Locate the cell with the specified text and output its [x, y] center coordinate. 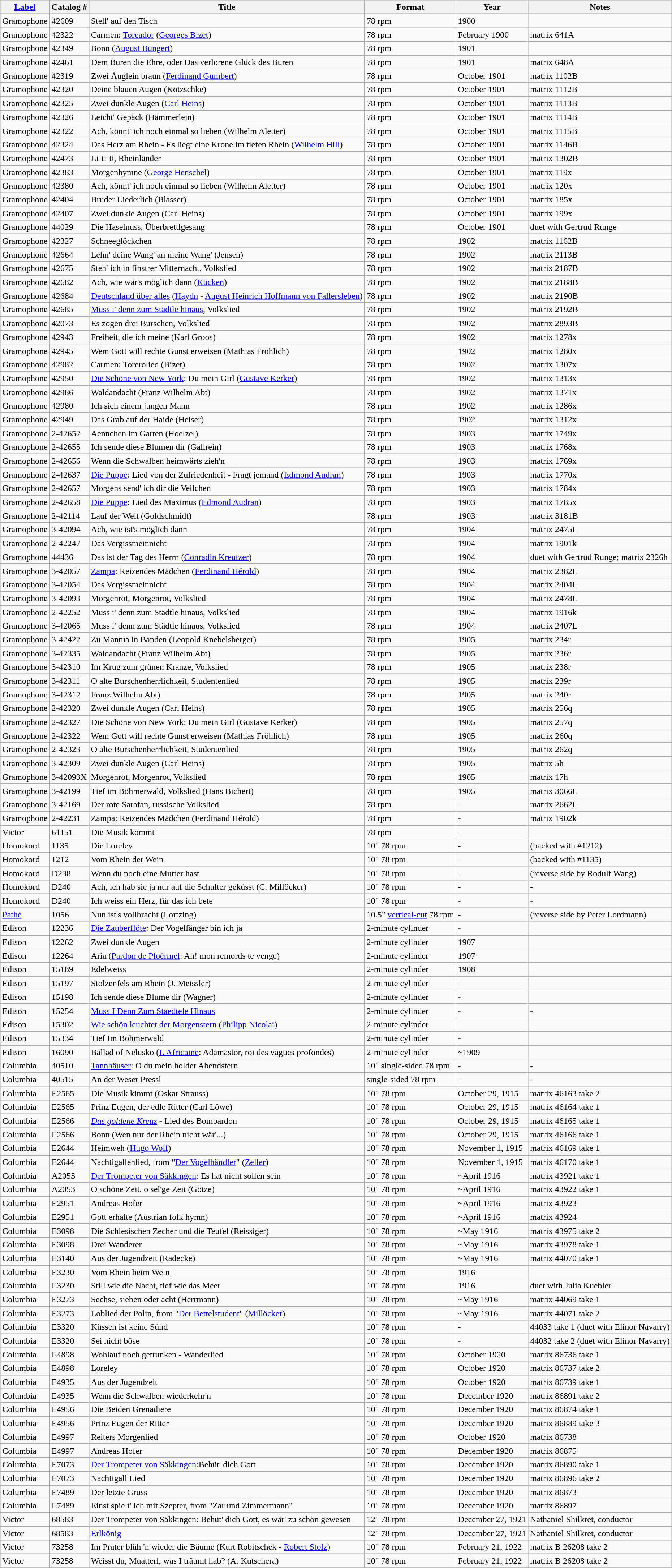
Im Krug zum grünen Kranze, Volkslied [227, 667]
Die Haselnuss, Überbrettlgesang [227, 227]
42324 [69, 144]
duet with Gertrud Runge [600, 227]
15302 [69, 1024]
1900 [492, 21]
3-42422 [69, 640]
Tannhäuser: O du mein holder Abendstern [227, 1066]
3-42054 [69, 584]
42380 [69, 186]
matrix 1113B [600, 103]
Das Grab auf der Haide (Heiser) [227, 420]
matrix 43923 [600, 1203]
3-42093X [69, 777]
matrix 2188B [600, 282]
Wenn die Schwalben wiederkehr'n [227, 1396]
Zwei Äuglein braun (Ferdinand Gumbert) [227, 76]
15334 [69, 1038]
40510 [69, 1066]
Ich sieh einem jungen Mann [227, 406]
2-42637 [69, 475]
matrix 86736 take 1 [600, 1355]
Zu Mantua in Banden (Leopold Knebelsberger) [227, 640]
matrix 86890 take 1 [600, 1464]
44033 take 1 (duet with Elinor Navarry) [600, 1327]
O schöne Zeit, o sel'ge Zeit (Götze) [227, 1189]
matrix 1768x [600, 447]
Drei Wanderer [227, 1244]
12264 [69, 956]
Das Herz am Rhein - Es liegt eine Krone im tiefen Rhein (Wilhelm Hill) [227, 144]
Leicht' Gepäck (Hämmerlein) [227, 117]
3-42094 [69, 530]
Der Trompeter von Säkkingen: Es hat nicht sollen sein [227, 1176]
matrix 46170 take 1 [600, 1162]
Nun ist's vollbracht (Lortzing) [227, 915]
An der Weser Pressl [227, 1080]
42383 [69, 172]
42682 [69, 282]
42461 [69, 62]
44436 [69, 557]
matrix 43978 take 1 [600, 1244]
matrix 86739 take 1 [600, 1382]
matrix 1302B [600, 158]
matrix 1785x [600, 502]
matrix 648A [600, 62]
Prinz Eugen der Ritter [227, 1423]
matrix 256q [600, 708]
matrix 238r [600, 667]
Küssen ist keine Sünd [227, 1327]
Ich sende diese Blume dir (Wagner) [227, 997]
matrix 2478L [600, 598]
matrix 43922 take 1 [600, 1189]
matrix 1916k [600, 612]
3-42093 [69, 598]
Sechse, sieben oder acht (Herrmann) [227, 1300]
42945 [69, 351]
matrix 1902k [600, 818]
Die Schlesischen Zecher und die Teufel (Reissiger) [227, 1231]
2-42655 [69, 447]
matrix 1749x [600, 433]
2-42657 [69, 488]
matrix 5h [600, 763]
Zwei dunkle Augen [227, 942]
matrix 1770x [600, 475]
3-42310 [69, 667]
Notes [600, 7]
Ballad of Nelusko (L'Africaine: Adamastor, roi des vagues profondes) [227, 1052]
matrix 44070 take 1 [600, 1258]
Aennchen im Garten (Hoelzel) [227, 433]
Label [25, 7]
Tief Im Böhmerwald [227, 1038]
10" single-sided 78 rpm [410, 1066]
Die Musik kimmt (Oskar Strauss) [227, 1093]
Nachtigall Lied [227, 1478]
matrix 86737 take 2 [600, 1368]
Lehn' deine Wang' an meine Wang' (Jensen) [227, 255]
matrix 2475L [600, 530]
2-42114 [69, 516]
D238 [69, 873]
1056 [69, 915]
Catalog # [69, 7]
2-42322 [69, 736]
15198 [69, 997]
matrix 3066L [600, 791]
Loreley [227, 1368]
~1909 [492, 1052]
matrix 1280x [600, 351]
matrix 1114B [600, 117]
matrix 234r [600, 640]
matrix 119x [600, 172]
matrix 46163 take 2 [600, 1093]
Aus der Jugendzeit [227, 1382]
Format [410, 7]
Wenn die Schwalben heimwärts zieh'n [227, 461]
42325 [69, 103]
matrix 2893B [600, 323]
matrix 46164 take 1 [600, 1107]
matrix 2662L [600, 804]
matrix 44069 take 1 [600, 1300]
1908 [492, 969]
matrix 46165 take 1 [600, 1121]
matrix 43924 [600, 1217]
Es zogen drei Burschen, Volkslied [227, 323]
2-42231 [69, 818]
12236 [69, 928]
2-42652 [69, 433]
(reverse side by Rodulf Wang) [600, 873]
matrix 86891 take 2 [600, 1396]
Carmen: Torerolied (Bizet) [227, 364]
duet with Julia Kuebler [600, 1286]
matrix 1112B [600, 90]
matrix 86896 take 2 [600, 1478]
matrix 2190B [600, 296]
Im Prater blüh 'n wieder die Bäume (Kurt Robitschek - Robert Stolz) [227, 1547]
Weisst du, Muatterl, was I träumt hab? (A. Kutschera) [227, 1561]
Heimweh (Hugo Wolf) [227, 1148]
matrix 1115B [600, 131]
Nachtigallenlied, from "Der Vogelhändler" (Zeller) [227, 1162]
matrix 641A [600, 35]
3-42065 [69, 626]
Die Beiden Grenadiere [227, 1409]
matrix 1307x [600, 364]
Das ist der Tag des Herrn (Conradin Kreutzer) [227, 557]
Das goldene Kreuz - Lied des Bombardon [227, 1121]
matrix 260q [600, 736]
42685 [69, 310]
matrix 2404L [600, 584]
42664 [69, 255]
Bonn (August Bungert) [227, 48]
Die Musik kommt [227, 832]
matrix 1146B [600, 144]
1212 [69, 860]
matrix 1371x [600, 392]
matrix 2187B [600, 268]
matrix 86875 [600, 1451]
matrix 240r [600, 695]
Ich sende diese Blumen dir (Gallrein) [227, 447]
3-42309 [69, 763]
matrix 86897 [600, 1506]
E3140 [69, 1258]
single-sided 78 rpm [410, 1080]
matrix 46169 take 1 [600, 1148]
Freiheit, die ich meine (Karl Groos) [227, 337]
duet with Gertrud Runge; matrix 2326h [600, 557]
matrix 2407L [600, 626]
Bonn (Wen nur der Rhein nicht wär'...) [227, 1135]
15197 [69, 983]
Der Trompeter von Säkkingen:Behüt' dich Gott [227, 1464]
42407 [69, 213]
Wenn du noch eine Mutter hast [227, 873]
42675 [69, 268]
Der letzte Gruss [227, 1492]
Die Loreley [227, 846]
Deine blauen Augen (Kötzschke) [227, 90]
matrix 236r [600, 653]
matrix 1162B [600, 241]
Gott erhalte (Austrian folk hymn) [227, 1217]
Ach, wie ist's möglich dann [227, 530]
Muss I Denn Zum Staedtele Hinaus [227, 1011]
Steh' ich in finstrer Mitternacht, Volkslied [227, 268]
1135 [69, 846]
3-42199 [69, 791]
Vom Rhein beim Wein [227, 1272]
44032 take 2 (duet with Elinor Navarry) [600, 1341]
3-42335 [69, 653]
matrix 257q [600, 722]
42684 [69, 296]
matrix 46166 take 1 [600, 1135]
(backed with #1135) [600, 860]
matrix 2113B [600, 255]
Sei nicht böse [227, 1341]
2-42656 [69, 461]
Die Puppe: Lied von der Zufriedenheit - Fragt jemand (Edmond Audran) [227, 475]
matrix 17h [600, 777]
Morgenhymne (George Henschel) [227, 172]
42327 [69, 241]
Wie schön leuchtet der Morgenstern (Philipp Nicolai) [227, 1024]
42949 [69, 420]
2-42323 [69, 750]
42980 [69, 406]
(backed with #1212) [600, 846]
42982 [69, 364]
40515 [69, 1080]
matrix 1278x [600, 337]
10.5" vertical-cut 78 rpm [410, 915]
matrix 86889 take 3 [600, 1423]
Morgens send' ich dir die Veilchen [227, 488]
matrix 43921 take 1 [600, 1176]
15189 [69, 969]
matrix 199x [600, 213]
3-42057 [69, 571]
Ich weiss ein Herz, für das ich bete [227, 901]
Einst spielt' ich mit Szepter, from "Zar und Zimmermann" [227, 1506]
42473 [69, 158]
Li-ti-ti, Rheinländer [227, 158]
matrix 1769x [600, 461]
42609 [69, 21]
16090 [69, 1052]
Tief im Böhmerwald, Volkslied (Hans Bichert) [227, 791]
42404 [69, 200]
matrix 185x [600, 200]
Stolzenfels am Rhein (J. Meissler) [227, 983]
3-42311 [69, 681]
matrix 1286x [600, 406]
Der Trompeter von Säkkingen: Behüt' dich Gott, es wär' zu schön gewesen [227, 1520]
matrix 1901k [600, 543]
Schneeglöckchen [227, 241]
Aus der Jugendzeit (Radecke) [227, 1258]
2-42252 [69, 612]
42073 [69, 323]
Bruder Liederlich (Blasser) [227, 200]
Loblied der Polin, from "Der Bettelstudent" (Millöcker) [227, 1313]
Title [227, 7]
Wohlauf noch getrunken - Wanderlied [227, 1355]
42326 [69, 117]
2-42658 [69, 502]
Ach, wie wär's möglich dann (Kücken) [227, 282]
3-42312 [69, 695]
Carmen: Toreador (Georges Bizet) [227, 35]
42986 [69, 392]
matrix 86738 [600, 1437]
15254 [69, 1011]
matrix 44071 take 2 [600, 1313]
12262 [69, 942]
Pathé [25, 915]
42320 [69, 90]
Franz Wilhelm Abt) [227, 695]
Die Puppe: Lied des Maximus (Edmond Audran) [227, 502]
February 1900 [492, 35]
Die Zauberflöte: Der Vogelfänger bin ich ja [227, 928]
matrix 3181B [600, 516]
Erlkönig [227, 1533]
matrix 1313x [600, 378]
matrix 86874 take 1 [600, 1409]
2-42327 [69, 722]
44029 [69, 227]
Prinz Eugen, der edle Ritter (Carl Löwe) [227, 1107]
Reiters Morgenlied [227, 1437]
matrix 43975 take 2 [600, 1231]
Vom Rhein der Wein [227, 860]
Der rote Sarafan, russische Volkslied [227, 804]
Lauf der Welt (Goldschmidt) [227, 516]
Dem Buren die Ehre, oder Das verlorene Glück des Buren [227, 62]
matrix 1784x [600, 488]
2-42320 [69, 708]
61151 [69, 832]
Ach, ich hab sie ja nur auf die Schulter geküsst (C. Millöcker) [227, 887]
matrix 86873 [600, 1492]
Aria (Pardon de Ploërmel: Ah! mon remords te venge) [227, 956]
matrix 1312x [600, 420]
2-42247 [69, 543]
Edelweiss [227, 969]
Stell' auf den Tisch [227, 21]
Deutschland über alles (Haydn - August Heinrich Hoffmann von Fallersleben) [227, 296]
42349 [69, 48]
Still wie die Nacht, tief wie das Meer [227, 1286]
Year [492, 7]
matrix 1102B [600, 76]
3-42169 [69, 804]
matrix 262q [600, 750]
matrix 120x [600, 186]
42943 [69, 337]
42319 [69, 76]
(reverse side by Peter Lordmann) [600, 915]
matrix 239r [600, 681]
42950 [69, 378]
matrix 2382L [600, 571]
matrix 2192B [600, 310]
